Provide the (x, y) coordinate of the cell's center where the given text is located.  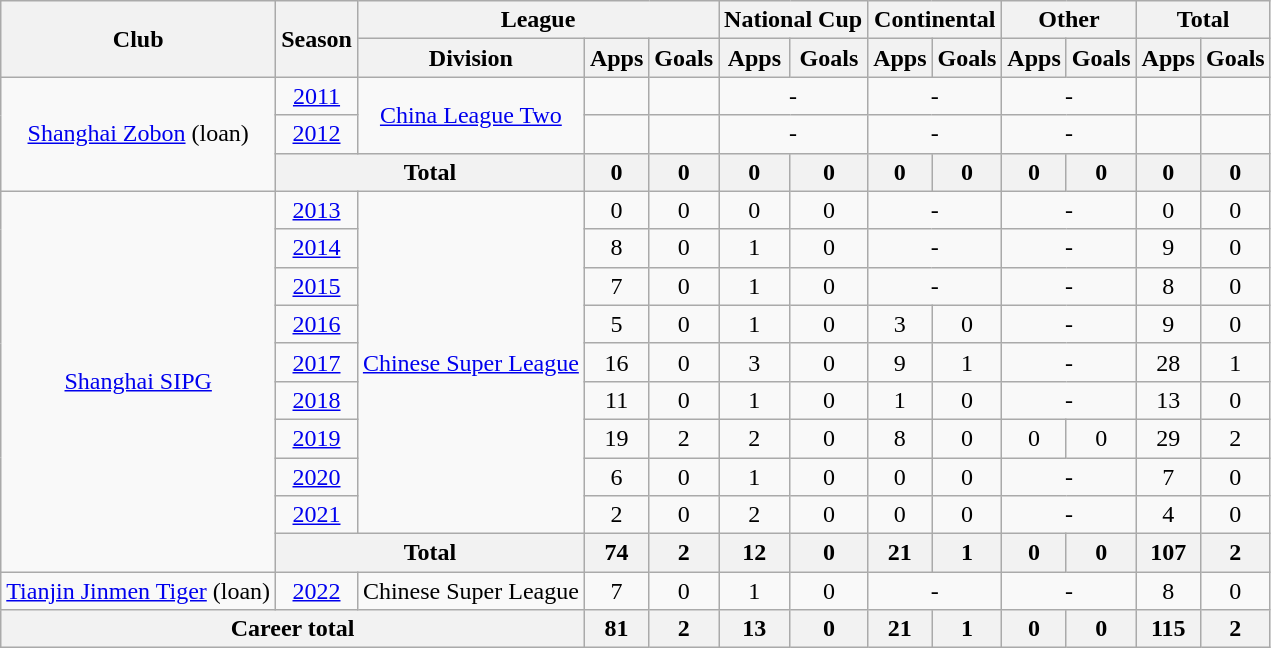
Season (317, 39)
2018 (317, 400)
74 (616, 553)
Division (470, 58)
81 (616, 629)
2015 (317, 286)
11 (616, 400)
2011 (317, 96)
2022 (317, 591)
Continental (935, 20)
2021 (317, 515)
2017 (317, 362)
2012 (317, 134)
National Cup (794, 20)
2020 (317, 477)
Other (1069, 20)
19 (616, 438)
China League Two (470, 115)
107 (1168, 553)
Shanghai SIPG (138, 382)
Shanghai Zobon (loan) (138, 134)
28 (1168, 362)
29 (1168, 438)
Tianjin Jinmen Tiger (loan) (138, 591)
4 (1168, 515)
League (538, 20)
2019 (317, 438)
16 (616, 362)
2016 (317, 324)
5 (616, 324)
6 (616, 477)
115 (1168, 629)
Club (138, 39)
12 (755, 553)
Career total (293, 629)
2013 (317, 210)
2014 (317, 248)
